Determine the [X, Y] coordinate at the center of the cell enclosing the given text.  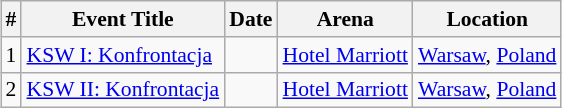
KSW II: Konfrontacja [122, 90]
Arena [346, 19]
2 [12, 90]
Date [250, 19]
1 [12, 55]
KSW I: Konfrontacja [122, 55]
Event Title [122, 19]
# [12, 19]
Location [487, 19]
